Find where the given text appears and provide that cell's center as (X, Y) coordinate. 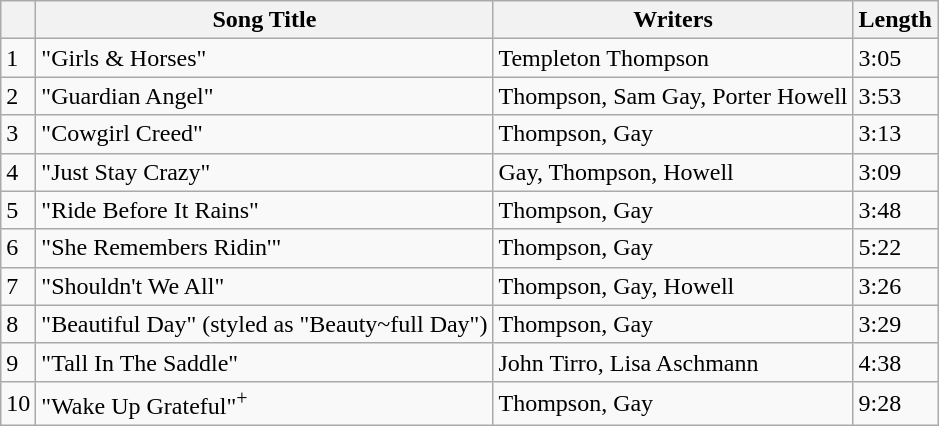
8 (18, 324)
6 (18, 248)
3:26 (895, 286)
4 (18, 172)
Song Title (264, 20)
John Tirro, Lisa Aschmann (673, 362)
"Cowgirl Creed" (264, 134)
9 (18, 362)
1 (18, 58)
Thompson, Gay, Howell (673, 286)
3:05 (895, 58)
9:28 (895, 404)
"Shouldn't We All" (264, 286)
"Just Stay Crazy" (264, 172)
5:22 (895, 248)
2 (18, 96)
4:38 (895, 362)
10 (18, 404)
Thompson, Sam Gay, Porter Howell (673, 96)
Gay, Thompson, Howell (673, 172)
Length (895, 20)
3:13 (895, 134)
3:09 (895, 172)
"Girls & Horses" (264, 58)
5 (18, 210)
7 (18, 286)
"She Remembers Ridin'" (264, 248)
"Wake Up Grateful"+ (264, 404)
"Beautiful Day" (styled as "Beauty~full Day") (264, 324)
Writers (673, 20)
3:53 (895, 96)
"Guardian Angel" (264, 96)
"Ride Before It Rains" (264, 210)
3 (18, 134)
Templeton Thompson (673, 58)
3:48 (895, 210)
3:29 (895, 324)
"Tall In The Saddle" (264, 362)
